From the cell containing the given text, extract its center point as (x, y) coordinate. 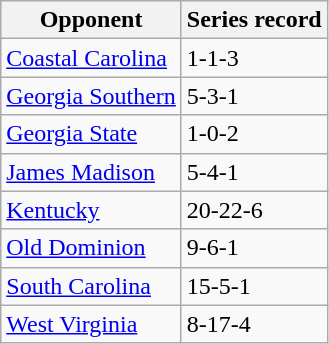
5-3-1 (254, 96)
8-17-4 (254, 324)
James Madison (92, 172)
1-1-3 (254, 58)
West Virginia (92, 324)
5-4-1 (254, 172)
15-5-1 (254, 286)
Old Dominion (92, 248)
1-0-2 (254, 134)
Georgia Southern (92, 96)
Kentucky (92, 210)
Coastal Carolina (92, 58)
20-22-6 (254, 210)
Series record (254, 20)
Opponent (92, 20)
9-6-1 (254, 248)
South Carolina (92, 286)
Georgia State (92, 134)
